Provide the [X, Y] coordinate of the cell's center where the given text is located.  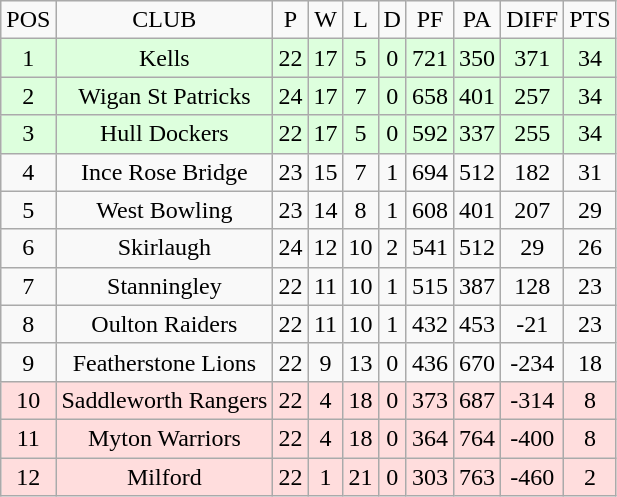
303 [430, 477]
608 [430, 210]
670 [478, 362]
128 [532, 286]
POS [28, 20]
Myton Warriors [164, 438]
763 [478, 477]
Wigan St Patricks [164, 96]
PF [430, 20]
387 [478, 286]
CLUB [164, 20]
Ince Rose Bridge [164, 172]
432 [430, 324]
-460 [532, 477]
-400 [532, 438]
453 [478, 324]
PTS [590, 20]
764 [478, 438]
Oulton Raiders [164, 324]
-314 [532, 400]
DIFF [532, 20]
364 [430, 438]
P [290, 20]
541 [430, 248]
371 [532, 58]
14 [326, 210]
Skirlaugh [164, 248]
350 [478, 58]
Featherstone Lions [164, 362]
6 [28, 248]
L [360, 20]
31 [590, 172]
592 [430, 134]
373 [430, 400]
3 [28, 134]
182 [532, 172]
337 [478, 134]
West Bowling [164, 210]
D [392, 20]
W [326, 20]
PA [478, 20]
-234 [532, 362]
687 [478, 400]
13 [360, 362]
Hull Dockers [164, 134]
694 [430, 172]
Stanningley [164, 286]
-21 [532, 324]
207 [532, 210]
255 [532, 134]
21 [360, 477]
26 [590, 248]
Kells [164, 58]
Milford [164, 477]
436 [430, 362]
15 [326, 172]
515 [430, 286]
257 [532, 96]
721 [430, 58]
658 [430, 96]
Saddleworth Rangers [164, 400]
